Detect which cell encompasses the target text, then output its (X, Y) center coordinate. 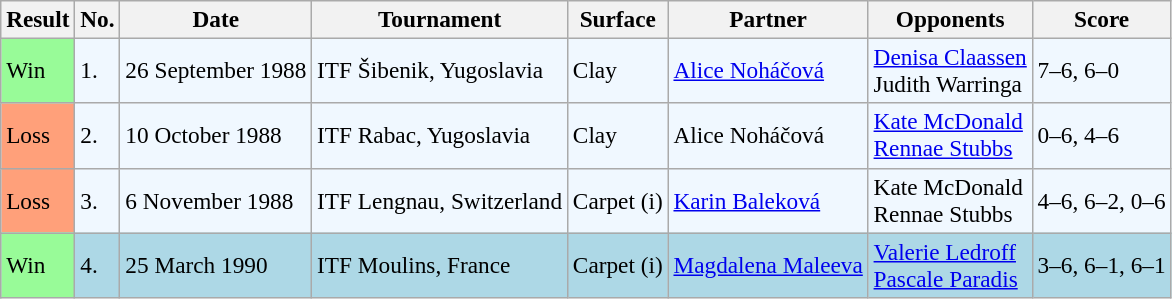
Opponents (950, 19)
6 November 1988 (216, 200)
3–6, 6–1, 6–1 (1102, 264)
Valerie Ledroff Pascale Paradis (950, 264)
2. (98, 136)
Score (1102, 19)
Result (38, 19)
4. (98, 264)
Tournament (440, 19)
Date (216, 19)
4–6, 6–2, 0–6 (1102, 200)
Denisa Claassen Judith Warringa (950, 70)
ITF Šibenik, Yugoslavia (440, 70)
ITF Moulins, France (440, 264)
Karin Baleková (768, 200)
7–6, 6–0 (1102, 70)
0–6, 4–6 (1102, 136)
26 September 1988 (216, 70)
ITF Lengnau, Switzerland (440, 200)
Magdalena Maleeva (768, 264)
Partner (768, 19)
3. (98, 200)
No. (98, 19)
Surface (618, 19)
1. (98, 70)
10 October 1988 (216, 136)
ITF Rabac, Yugoslavia (440, 136)
25 March 1990 (216, 264)
